Output the [x, y] coordinate of the center of the cell containing the given text.  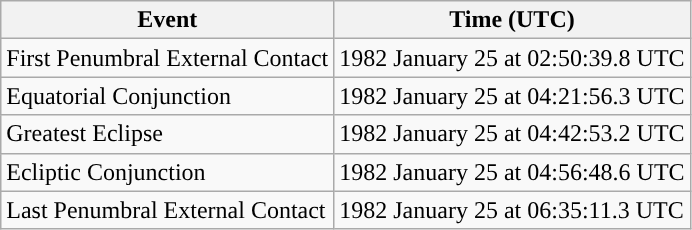
1982 January 25 at 04:42:53.2 UTC [512, 134]
Time (UTC) [512, 20]
1982 January 25 at 02:50:39.8 UTC [512, 58]
First Penumbral External Contact [168, 58]
Equatorial Conjunction [168, 96]
Last Penumbral External Contact [168, 210]
Event [168, 20]
1982 January 25 at 04:21:56.3 UTC [512, 96]
Greatest Eclipse [168, 134]
Ecliptic Conjunction [168, 172]
1982 January 25 at 04:56:48.6 UTC [512, 172]
1982 January 25 at 06:35:11.3 UTC [512, 210]
